Identify which cell holds the provided text, then report its (x, y) central coordinate. 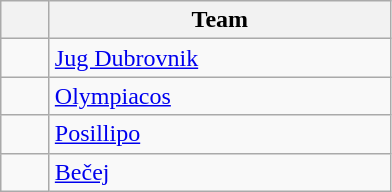
Bečej (220, 172)
Team (220, 20)
Jug Dubrovnik (220, 58)
Olympiacos (220, 96)
Posillipo (220, 134)
